Return [X, Y] of the center of cell containing provided text 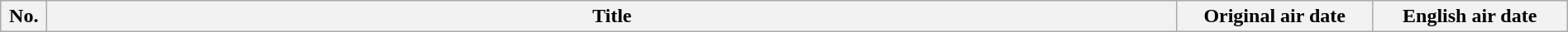
Title [612, 16]
No. [24, 16]
English air date [1470, 16]
Original air date [1274, 16]
